Identify which cell holds the provided text, then report its (x, y) central coordinate. 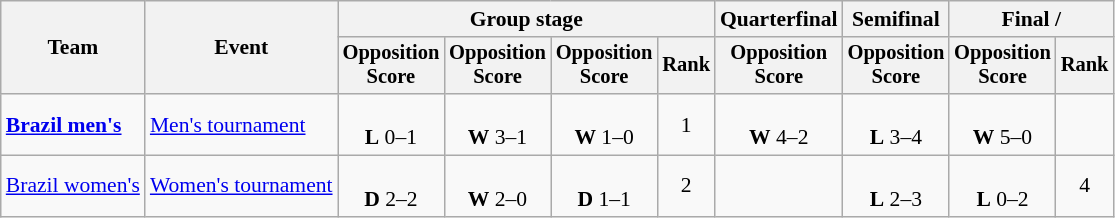
L 2–3 (896, 186)
W 3–1 (498, 124)
1 (686, 124)
W 1–0 (604, 124)
L 0–2 (1002, 186)
D 1–1 (604, 186)
Team (73, 48)
2 (686, 186)
W 2–0 (498, 186)
Group stage (526, 19)
L 0–1 (392, 124)
Quarterfinal (779, 19)
L 3–4 (896, 124)
W 5–0 (1002, 124)
Men's tournament (242, 124)
Brazil men's (73, 124)
4 (1085, 186)
Brazil women's (73, 186)
Women's tournament (242, 186)
Final / (1031, 19)
D 2–2 (392, 186)
Event (242, 48)
W 4–2 (779, 124)
Semifinal (896, 19)
